Extract the [X, Y] coordinate from the center of the cell holding the provided text.  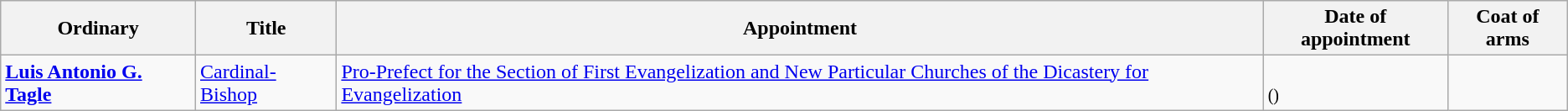
Ordinary [99, 29]
Luis Antonio G. Tagle [99, 82]
() [1355, 82]
Pro-Prefect for the Section of First Evangelization and New Particular Churches of the Dicastery for Evangelization [800, 82]
Appointment [800, 29]
Date of appointment [1355, 29]
Coat of arms [1508, 29]
Title [266, 29]
Cardinal-Bishop [266, 82]
